Provide the [X, Y] coordinate of the cell's center where the given text is located.  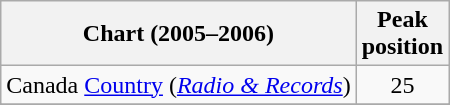
Peakposition [402, 34]
25 [402, 85]
Canada Country (Radio & Records) [178, 85]
Chart (2005–2006) [178, 34]
